Determine the [X, Y] coordinate at the center of the cell enclosing the given text.  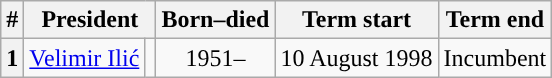
President [90, 20]
Born–died [216, 20]
Velimir Ilić [84, 58]
1 [12, 58]
1951– [216, 58]
Incumbent [495, 58]
Term end [495, 20]
# [12, 20]
10 August 1998 [356, 58]
Term start [356, 20]
